Pinpoint the cell where the given text exists, returning its [x, y] midpoint coordinate. 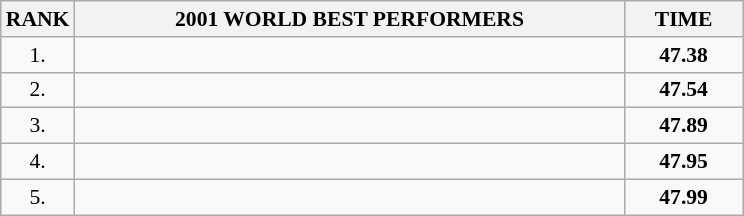
2. [38, 90]
4. [38, 162]
47.54 [684, 90]
2001 WORLD BEST PERFORMERS [349, 19]
5. [38, 197]
47.95 [684, 162]
RANK [38, 19]
47.89 [684, 126]
47.99 [684, 197]
47.38 [684, 55]
3. [38, 126]
TIME [684, 19]
1. [38, 55]
